Scan for the cell matching the given text and deliver its [x, y] coordinate at center. 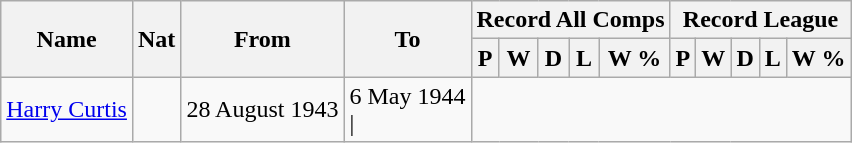
Harry Curtis [67, 110]
To [408, 39]
Nat [156, 39]
6 May 1944| [408, 110]
Name [67, 39]
From [262, 39]
Record All Comps [570, 20]
28 August 1943 [262, 110]
Record League [760, 20]
